Search for the cell housing the specified text and yield its [x, y] center coordinate. 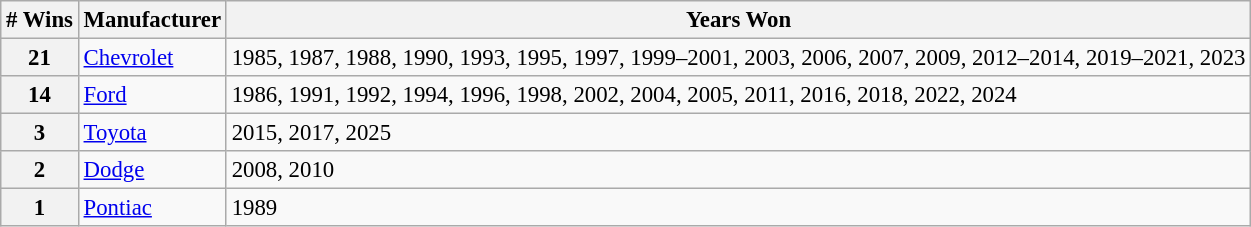
Pontiac [152, 208]
Toyota [152, 133]
2008, 2010 [738, 170]
21 [40, 58]
Chevrolet [152, 58]
Years Won [738, 20]
1 [40, 208]
Ford [152, 95]
1989 [738, 208]
2 [40, 170]
14 [40, 95]
1985, 1987, 1988, 1990, 1993, 1995, 1997, 1999–2001, 2003, 2006, 2007, 2009, 2012–2014, 2019–2021, 2023 [738, 58]
1986, 1991, 1992, 1994, 1996, 1998, 2002, 2004, 2005, 2011, 2016, 2018, 2022, 2024 [738, 95]
2015, 2017, 2025 [738, 133]
# Wins [40, 20]
Dodge [152, 170]
Manufacturer [152, 20]
3 [40, 133]
